Search for the cell housing the specified text and yield its (x, y) center coordinate. 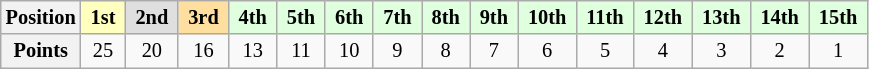
2nd (152, 17)
10 (349, 51)
7th (397, 17)
4th (253, 17)
14th (779, 17)
1 (838, 51)
12th (663, 17)
9 (397, 51)
13th (721, 17)
Points (41, 51)
6 (547, 51)
20 (152, 51)
16 (203, 51)
25 (104, 51)
10th (547, 17)
5 (604, 51)
Position (41, 17)
3 (721, 51)
13 (253, 51)
1st (104, 17)
7 (494, 51)
15th (838, 17)
9th (494, 17)
11 (301, 51)
6th (349, 17)
5th (301, 17)
8th (446, 17)
4 (663, 51)
11th (604, 17)
8 (446, 51)
2 (779, 51)
3rd (203, 17)
